Pinpoint the cell where the given text exists, returning its [x, y] midpoint coordinate. 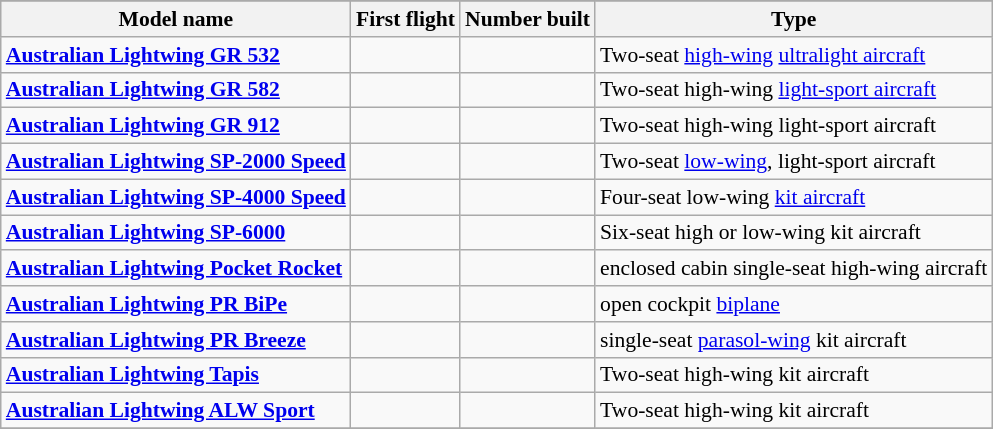
Type [794, 19]
Four-seat low-wing kit aircraft [794, 197]
Six-seat high or low-wing kit aircraft [794, 233]
single-seat parasol-wing kit aircraft [794, 340]
Australian Lightwing PR BiPe [176, 304]
Australian Lightwing SP-4000 Speed [176, 197]
First flight [406, 19]
Two-seat high-wing ultralight aircraft [794, 55]
Australian Lightwing SP-2000 Speed [176, 162]
Australian Lightwing GR 582 [176, 90]
Two-seat low-wing, light-sport aircraft [794, 162]
Australian Lightwing Tapis [176, 375]
Model name [176, 19]
enclosed cabin single-seat high-wing aircraft [794, 269]
Number built [528, 19]
Australian Lightwing ALW Sport [176, 411]
Australian Lightwing SP-6000 [176, 233]
open cockpit biplane [794, 304]
Australian Lightwing GR 912 [176, 126]
Australian Lightwing GR 532 [176, 55]
Australian Lightwing PR Breeze [176, 340]
Australian Lightwing Pocket Rocket [176, 269]
